Determine the [x, y] coordinate at the center of the cell enclosing the given text.  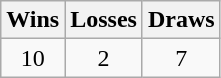
7 [181, 58]
Wins [33, 20]
Draws [181, 20]
Losses [104, 20]
10 [33, 58]
2 [104, 58]
